Return the [X, Y] coordinate for the center point of the cell that contains the specified text.  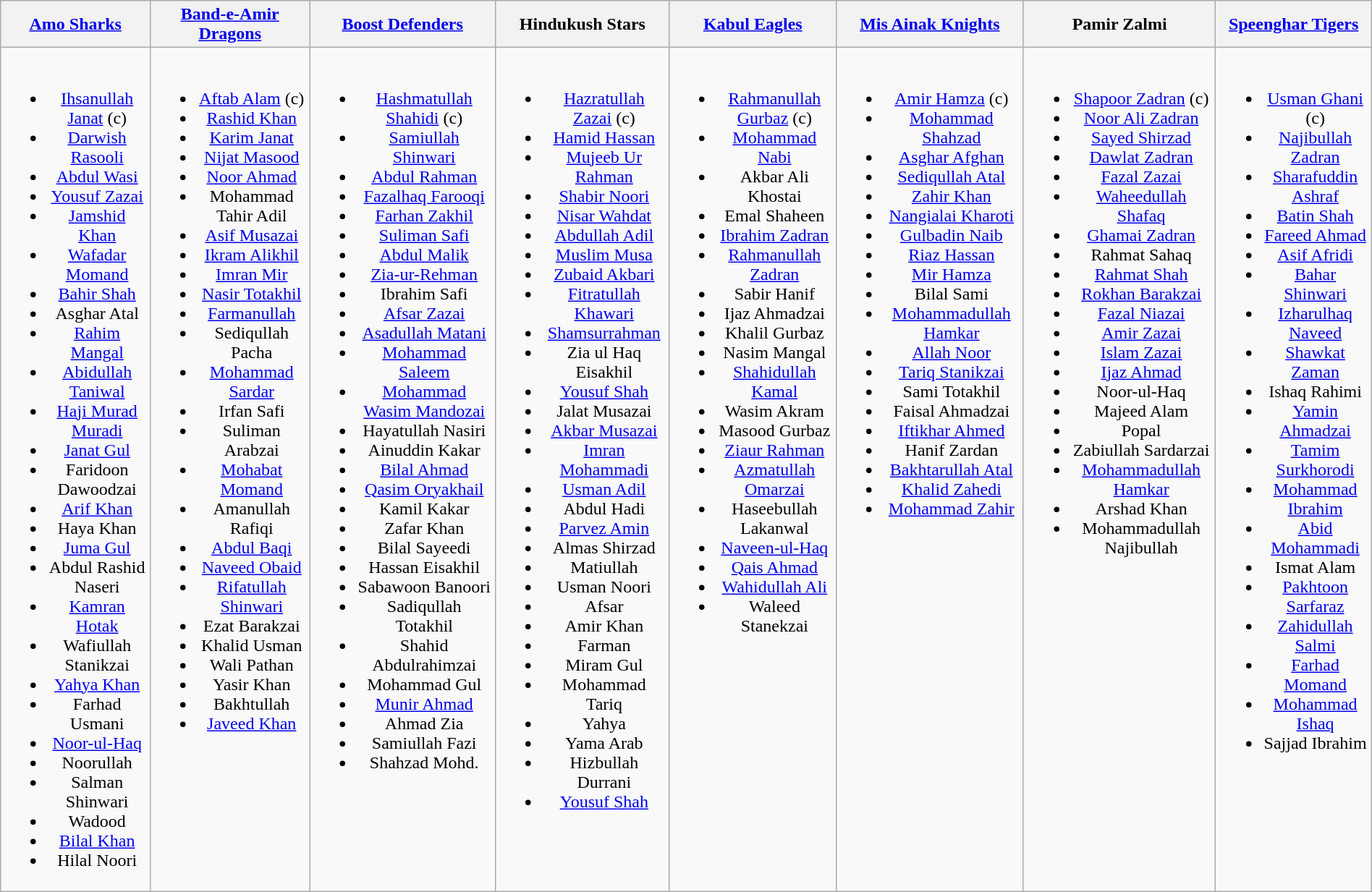
Amo Sharks [75, 25]
Mis Ainak Knights [929, 25]
Band-e-Amir Dragons [230, 25]
Boost Defenders [402, 25]
Speenghar Tigers [1294, 25]
Kabul Eagles [753, 25]
Hindukush Stars [582, 25]
Pamir Zalmi [1119, 25]
